Scan for the cell matching the given text and deliver its [X, Y] coordinate at center. 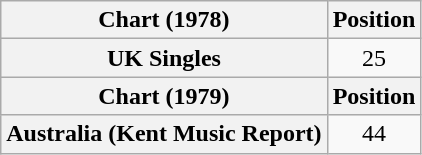
UK Singles [164, 58]
44 [374, 134]
Australia (Kent Music Report) [164, 134]
25 [374, 58]
Chart (1979) [164, 96]
Chart (1978) [164, 20]
